Capture the cell that displays the provided text and extract its [X, Y] central coordinate. 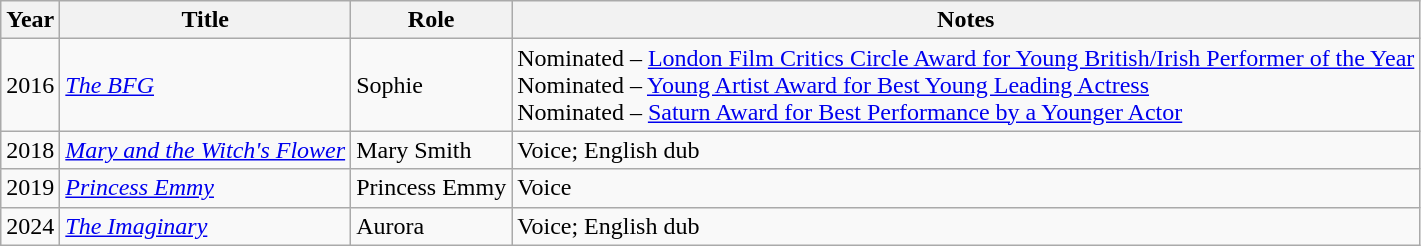
Voice [966, 188]
2016 [30, 85]
Aurora [432, 226]
Mary Smith [432, 150]
2019 [30, 188]
Sophie [432, 85]
Role [432, 20]
2024 [30, 226]
2018 [30, 150]
The BFG [206, 85]
Title [206, 20]
Mary and the Witch's Flower [206, 150]
The Imaginary [206, 226]
Notes [966, 20]
Year [30, 20]
